Search for the cell housing the specified text and yield its [X, Y] center coordinate. 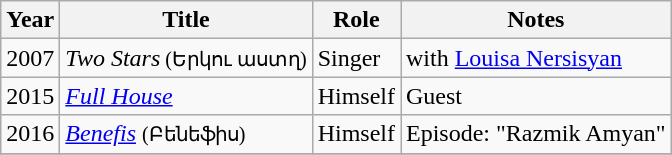
Benefis (Բենեֆիս) [186, 134]
2016 [30, 134]
Two Stars (Երկու աստղ) [186, 58]
Title [186, 20]
Full House [186, 96]
Episode: "Razmik Amyan" [536, 134]
Guest [536, 96]
with Louisa Nersisyan [536, 58]
2015 [30, 96]
Singer [356, 58]
2007 [30, 58]
Year [30, 20]
Role [356, 20]
Notes [536, 20]
